Detect which cell encompasses the target text, then output its [x, y] center coordinate. 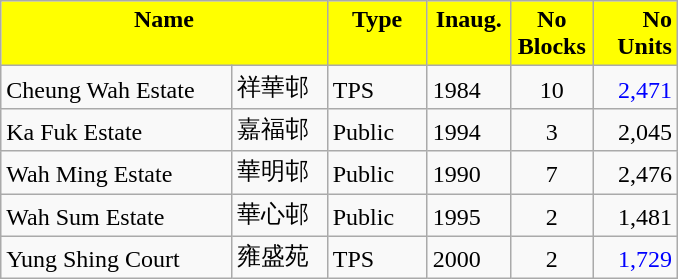
1,729 [635, 258]
1984 [468, 88]
7 [552, 172]
1995 [468, 216]
Inaug. [468, 34]
雍盛苑 [279, 258]
2,045 [635, 130]
Wah Sum Estate [116, 216]
10 [552, 88]
Type [377, 34]
嘉福邨 [279, 130]
1994 [468, 130]
2,471 [635, 88]
No Units [635, 34]
1,481 [635, 216]
No Blocks [552, 34]
2000 [468, 258]
Cheung Wah Estate [116, 88]
華明邨 [279, 172]
3 [552, 130]
Ka Fuk Estate [116, 130]
Yung Shing Court [116, 258]
華心邨 [279, 216]
1990 [468, 172]
Wah Ming Estate [116, 172]
Name [164, 34]
2,476 [635, 172]
祥華邨 [279, 88]
